From the cell containing the given text, extract its center point as (X, Y) coordinate. 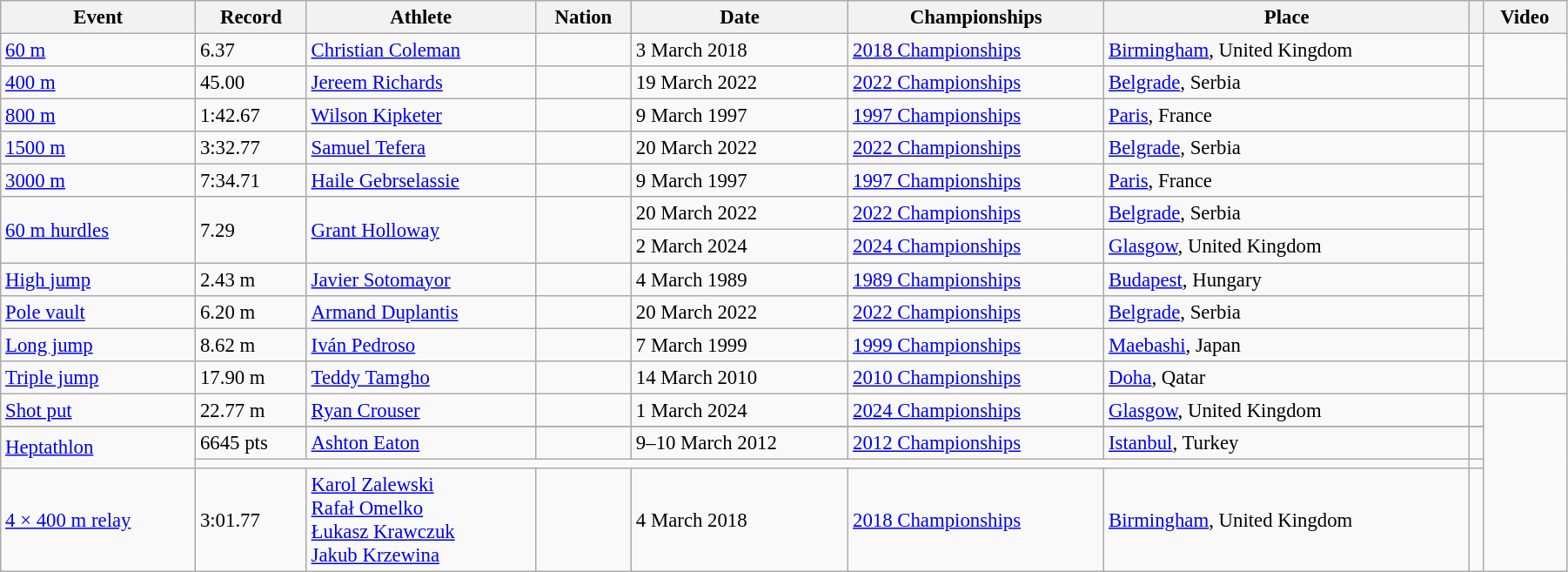
6.37 (251, 50)
2010 Championships (976, 377)
Event (98, 17)
1:42.67 (251, 116)
Long jump (98, 345)
Budapest, Hungary (1287, 279)
22.77 m (251, 410)
Doha, Qatar (1287, 377)
Pole vault (98, 312)
Ashton Eaton (421, 443)
Athlete (421, 17)
Wilson Kipketer (421, 116)
1500 m (98, 148)
3000 m (98, 181)
9–10 March 2012 (740, 443)
2012 Championships (976, 443)
Javier Sotomayor (421, 279)
400 m (98, 83)
Haile Gebrselassie (421, 181)
60 m (98, 50)
1999 Championships (976, 345)
2 March 2024 (740, 246)
2.43 m (251, 279)
Jereem Richards (421, 83)
7.29 (251, 230)
4 March 1989 (740, 279)
Triple jump (98, 377)
6645 pts (251, 443)
3:32.77 (251, 148)
7 March 1999 (740, 345)
Maebashi, Japan (1287, 345)
Championships (976, 17)
Istanbul, Turkey (1287, 443)
3:01.77 (251, 521)
Armand Duplantis (421, 312)
1 March 2024 (740, 410)
Samuel Tefera (421, 148)
60 m hurdles (98, 230)
45.00 (251, 83)
4 × 400 m relay (98, 521)
14 March 2010 (740, 377)
High jump (98, 279)
Place (1287, 17)
17.90 m (251, 377)
Iván Pedroso (421, 345)
Christian Coleman (421, 50)
4 March 2018 (740, 521)
3 March 2018 (740, 50)
Shot put (98, 410)
Ryan Crouser (421, 410)
Video (1524, 17)
8.62 m (251, 345)
Nation (583, 17)
Karol ZalewskiRafał OmelkoŁukasz KrawczukJakub Krzewina (421, 521)
19 March 2022 (740, 83)
Heptathlon (98, 448)
800 m (98, 116)
Teddy Tamgho (421, 377)
Grant Holloway (421, 230)
Date (740, 17)
1989 Championships (976, 279)
Record (251, 17)
7:34.71 (251, 181)
6.20 m (251, 312)
